From the cell containing the given text, extract its center point as [x, y] coordinate. 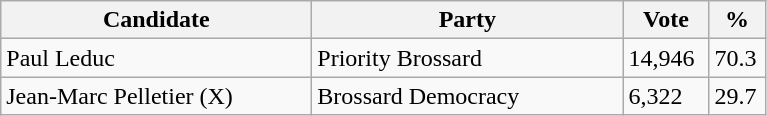
Vote [666, 20]
% [737, 20]
29.7 [737, 96]
6,322 [666, 96]
14,946 [666, 58]
70.3 [737, 58]
Jean-Marc Pelletier (X) [156, 96]
Party [468, 20]
Priority Brossard [468, 58]
Brossard Democracy [468, 96]
Candidate [156, 20]
Paul Leduc [156, 58]
